From the cell containing the given text, extract its center point as (X, Y) coordinate. 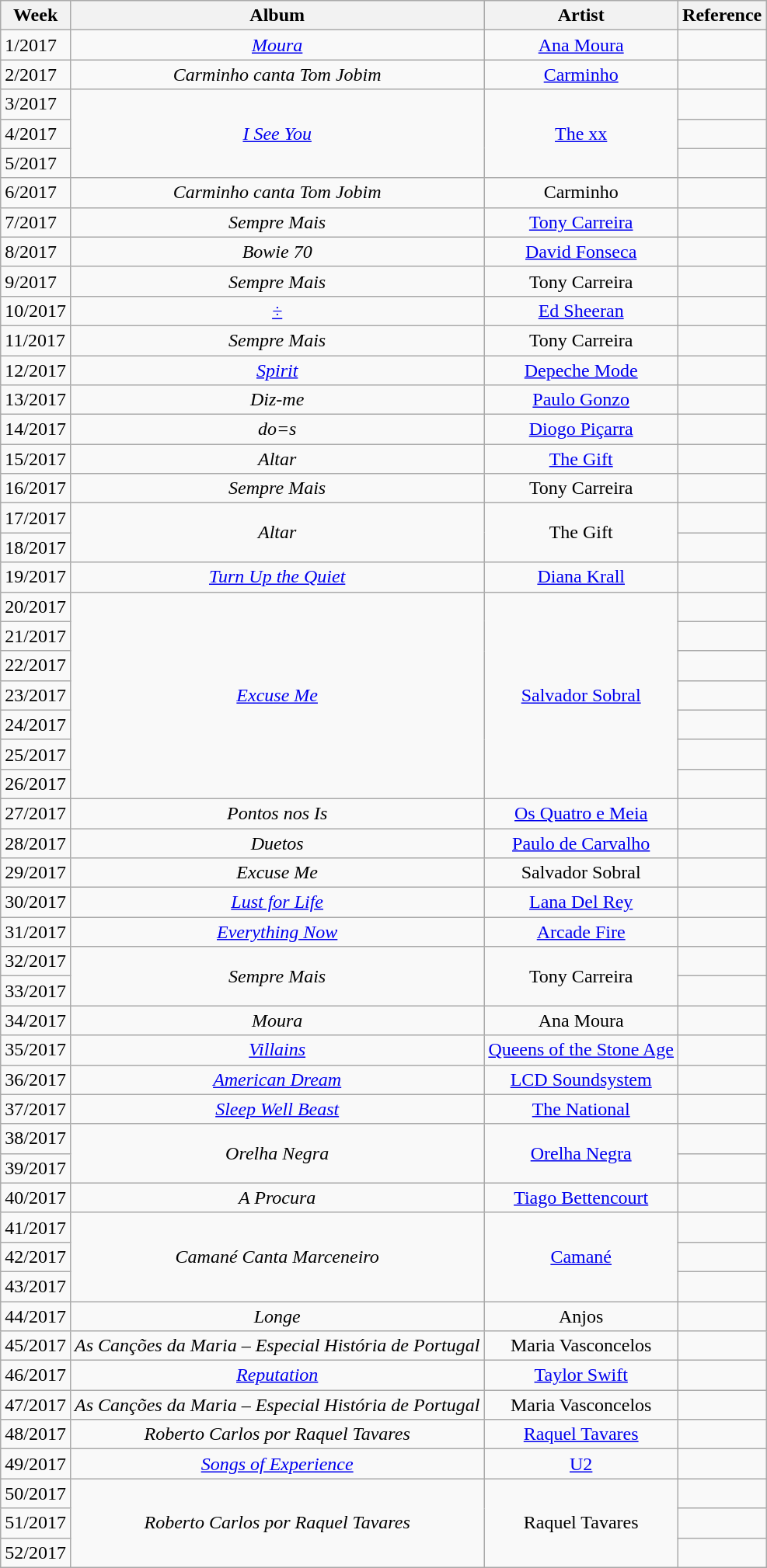
24/2017 (36, 725)
38/2017 (36, 1139)
49/2017 (36, 1464)
Lust for Life (277, 902)
Depeche Mode (581, 370)
Tiago Bettencourt (581, 1198)
Everything Now (277, 932)
6/2017 (36, 193)
Diogo Piçarra (581, 429)
12/2017 (36, 370)
Taylor Swift (581, 1375)
4/2017 (36, 134)
Songs of Experience (277, 1464)
Reference (723, 16)
51/2017 (36, 1523)
29/2017 (36, 873)
18/2017 (36, 548)
3/2017 (36, 104)
45/2017 (36, 1346)
8/2017 (36, 252)
Duetos (277, 843)
Paulo Gonzo (581, 400)
42/2017 (36, 1257)
28/2017 (36, 843)
Week (36, 16)
Turn Up the Quiet (277, 577)
David Fonseca (581, 252)
33/2017 (36, 991)
Os Quatro e Meia (581, 813)
37/2017 (36, 1109)
25/2017 (36, 754)
1/2017 (36, 45)
15/2017 (36, 459)
30/2017 (36, 902)
34/2017 (36, 1020)
Spirit (277, 370)
U2 (581, 1464)
35/2017 (36, 1050)
20/2017 (36, 607)
The xx (581, 134)
Album (277, 16)
Lana Del Rey (581, 902)
36/2017 (36, 1080)
43/2017 (36, 1286)
41/2017 (36, 1227)
Pontos nos Is (277, 813)
2/2017 (36, 75)
31/2017 (36, 932)
16/2017 (36, 488)
Camané (581, 1257)
39/2017 (36, 1168)
Ed Sheeran (581, 311)
52/2017 (36, 1552)
40/2017 (36, 1198)
9/2017 (36, 281)
do=s (277, 429)
21/2017 (36, 636)
32/2017 (36, 961)
19/2017 (36, 577)
50/2017 (36, 1493)
27/2017 (36, 813)
23/2017 (36, 695)
14/2017 (36, 429)
Longe (277, 1316)
LCD Soundsystem (581, 1080)
A Procura (277, 1198)
26/2017 (36, 784)
American Dream (277, 1080)
I See You (277, 134)
48/2017 (36, 1434)
46/2017 (36, 1375)
Villains (277, 1050)
5/2017 (36, 163)
10/2017 (36, 311)
Sleep Well Beast (277, 1109)
Diz-me (277, 400)
11/2017 (36, 340)
Camané Canta Marceneiro (277, 1257)
Bowie 70 (277, 252)
17/2017 (36, 518)
Diana Krall (581, 577)
44/2017 (36, 1316)
Paulo de Carvalho (581, 843)
47/2017 (36, 1405)
Reputation (277, 1375)
Arcade Fire (581, 932)
÷ (277, 311)
Queens of the Stone Age (581, 1050)
Anjos (581, 1316)
13/2017 (36, 400)
7/2017 (36, 222)
Artist (581, 16)
22/2017 (36, 666)
The National (581, 1109)
